Locate the cell with the specified text and output its (X, Y) center coordinate. 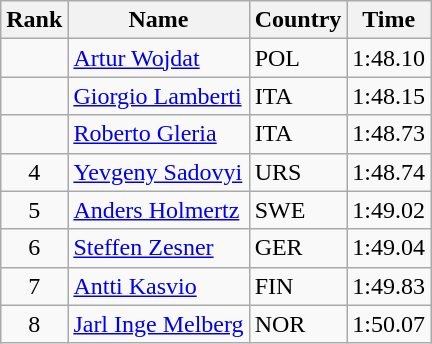
7 (34, 286)
4 (34, 172)
GER (298, 248)
NOR (298, 324)
Steffen Zesner (158, 248)
1:48.15 (389, 96)
URS (298, 172)
1:48.74 (389, 172)
FIN (298, 286)
SWE (298, 210)
1:49.83 (389, 286)
Jarl Inge Melberg (158, 324)
Rank (34, 20)
8 (34, 324)
Name (158, 20)
1:49.04 (389, 248)
POL (298, 58)
Yevgeny Sadovyi (158, 172)
Time (389, 20)
Roberto Gleria (158, 134)
1:49.02 (389, 210)
Antti Kasvio (158, 286)
Artur Wojdat (158, 58)
6 (34, 248)
5 (34, 210)
1:48.10 (389, 58)
Anders Holmertz (158, 210)
Country (298, 20)
Giorgio Lamberti (158, 96)
1:48.73 (389, 134)
1:50.07 (389, 324)
